Detect which cell encompasses the target text, then output its (x, y) center coordinate. 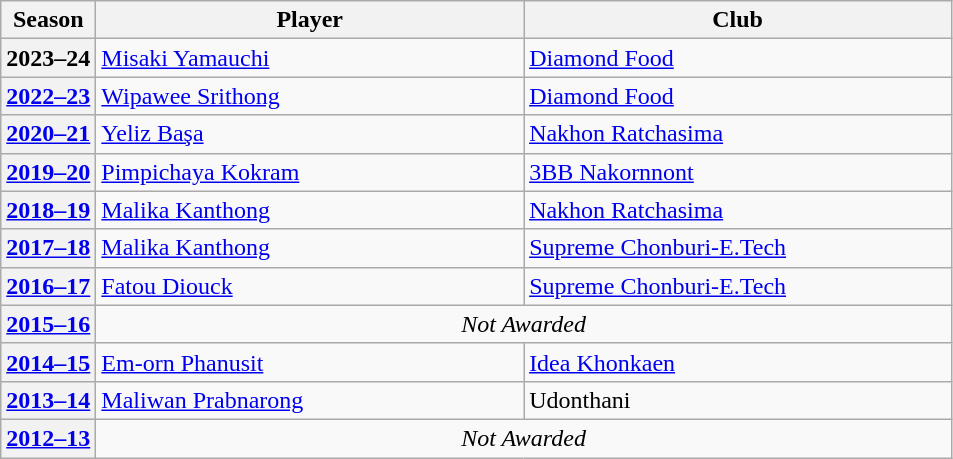
2015–16 (48, 324)
2020–21 (48, 134)
2013–14 (48, 400)
2012–13 (48, 438)
2014–15 (48, 362)
Misaki Yamauchi (310, 58)
Idea Khonkaen (738, 362)
3BB Nakornnont (738, 172)
Em-orn Phanusit (310, 362)
2022–23 (48, 96)
2016–17 (48, 286)
Wipawee Srithong (310, 96)
2023–24 (48, 58)
2018–19 (48, 210)
Maliwan Prabnarong (310, 400)
Player (310, 20)
Udonthani (738, 400)
Pimpichaya Kokram (310, 172)
Season (48, 20)
2017–18 (48, 248)
2019–20 (48, 172)
Fatou Diouck (310, 286)
Yeliz Başa (310, 134)
Club (738, 20)
